Search for the cell housing the specified text and yield its [x, y] center coordinate. 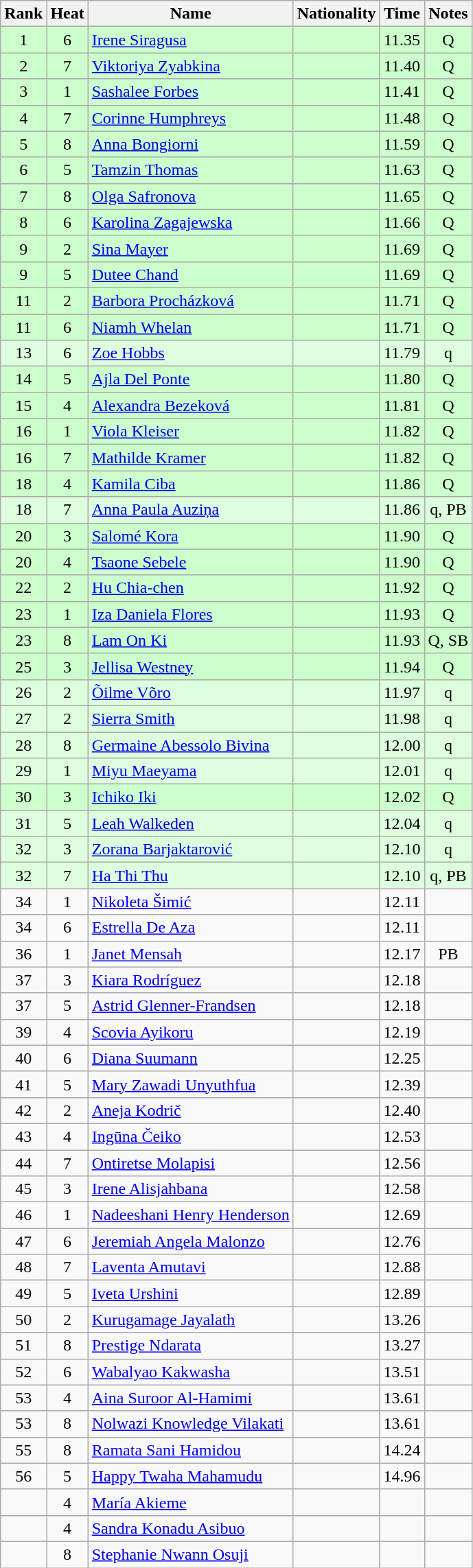
Iza Daniela Flores [191, 614]
11.40 [402, 66]
Kurugamage Jayalath [191, 1320]
Barbora Procházková [191, 301]
11.41 [402, 92]
12.89 [402, 1294]
48 [23, 1267]
12.56 [402, 1163]
Prestige Ndarata [191, 1346]
14 [23, 379]
Sandra Konadu Asibuo [191, 1528]
Ingūna Čeiko [191, 1136]
12.76 [402, 1241]
11.92 [402, 588]
Viola Kleiser [191, 432]
Dutee Chand [191, 274]
PB [448, 954]
Olga Safronova [191, 196]
12.39 [402, 1084]
29 [23, 771]
28 [23, 745]
12.17 [402, 954]
Aina Suroor Al-Hamimi [191, 1398]
Diana Suumann [191, 1058]
Nikoleta Šimić [191, 902]
Ontiretse Molapisi [191, 1163]
Janet Mensah [191, 954]
Ichiko Iki [191, 797]
49 [23, 1294]
55 [23, 1450]
Iveta Urshini [191, 1294]
11.63 [402, 170]
51 [23, 1346]
42 [23, 1110]
45 [23, 1189]
30 [23, 797]
12.40 [402, 1110]
Notes [448, 14]
11.97 [402, 692]
Zorana Barjaktarović [191, 850]
27 [23, 718]
Kamila Ciba [191, 484]
Miyu Maeyama [191, 771]
15 [23, 406]
39 [23, 1032]
Heat [67, 14]
Lam On Ki [191, 640]
46 [23, 1215]
Happy Twaha Mahamudu [191, 1476]
Corinne Humphreys [191, 118]
11.98 [402, 718]
Estrella De Aza [191, 928]
12.53 [402, 1136]
Niamh Whelan [191, 327]
12.01 [402, 771]
Q, SB [448, 640]
56 [23, 1476]
26 [23, 692]
12.19 [402, 1032]
Wabalyao Kakwasha [191, 1372]
María Akieme [191, 1502]
Viktoriya Zyabkina [191, 66]
13.51 [402, 1372]
40 [23, 1058]
Leah Walkeden [191, 823]
11.66 [402, 222]
12.88 [402, 1267]
Jeremiah Angela Malonzo [191, 1241]
Germaine Abessolo Bivina [191, 745]
12.02 [402, 797]
36 [23, 954]
Kiara Rodríguez [191, 980]
11.48 [402, 118]
Nationality [336, 14]
14.24 [402, 1450]
Mary Zawadi Unyuthfua [191, 1084]
43 [23, 1136]
Ramata Sani Hamidou [191, 1450]
Stephanie Nwann Osuji [191, 1554]
Sierra Smith [191, 718]
12.04 [402, 823]
22 [23, 588]
11.65 [402, 196]
44 [23, 1163]
13.26 [402, 1320]
31 [23, 823]
13.27 [402, 1346]
Ajla Del Ponte [191, 379]
Mathilde Kramer [191, 458]
Laventa Amutavi [191, 1267]
13 [23, 353]
41 [23, 1084]
Tsaone Sebele [191, 562]
11.81 [402, 406]
Salomé Kora [191, 536]
25 [23, 666]
Anna Paula Auziņa [191, 510]
Tamzin Thomas [191, 170]
Name [191, 14]
11.35 [402, 40]
Nadeeshani Henry Henderson [191, 1215]
Õilme Võro [191, 692]
Nolwazi Knowledge Vilakati [191, 1424]
12.25 [402, 1058]
52 [23, 1372]
Aneja Kodrič [191, 1110]
Irene Alisjahbana [191, 1189]
11.59 [402, 144]
Scovia Ayikoru [191, 1032]
Irene Siragusa [191, 40]
47 [23, 1241]
Rank [23, 14]
50 [23, 1320]
11.79 [402, 353]
12.69 [402, 1215]
Astrid Glenner-Frandsen [191, 1006]
Sashalee Forbes [191, 92]
Karolina Zagajewska [191, 222]
11.94 [402, 666]
Time [402, 14]
Zoe Hobbs [191, 353]
Alexandra Bezeková [191, 406]
Sina Mayer [191, 248]
11.80 [402, 379]
Jellisa Westney [191, 666]
Ha Thi Thu [191, 876]
Hu Chia-chen [191, 588]
12.58 [402, 1189]
12.00 [402, 745]
14.96 [402, 1476]
Anna Bongiorni [191, 144]
